Return the (X, Y) coordinate for the center point of the cell that contains the specified text.  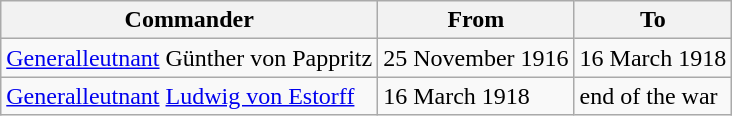
From (476, 20)
Generalleutnant Ludwig von Estorff (190, 96)
25 November 1916 (476, 58)
Generalleutnant Günther von Pappritz (190, 58)
end of the war (653, 96)
To (653, 20)
Commander (190, 20)
